Locate the cell with the specified text and output its (x, y) center coordinate. 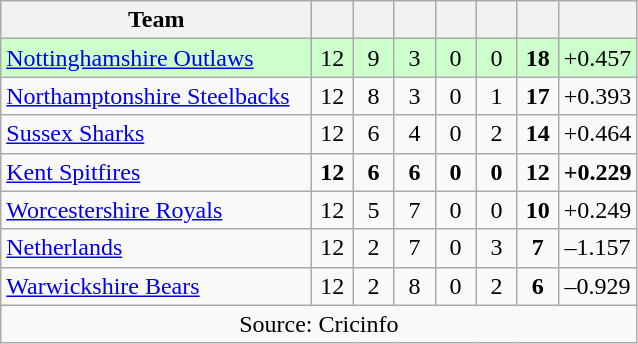
14 (538, 134)
5 (374, 210)
10 (538, 210)
4 (414, 134)
+0.464 (598, 134)
17 (538, 96)
Sussex Sharks (156, 134)
Source: Cricinfo (319, 324)
Netherlands (156, 248)
Northamptonshire Steelbacks (156, 96)
Worcestershire Royals (156, 210)
1 (496, 96)
+0.457 (598, 58)
–1.157 (598, 248)
18 (538, 58)
Team (156, 20)
+0.393 (598, 96)
+0.249 (598, 210)
Nottinghamshire Outlaws (156, 58)
+0.229 (598, 172)
–0.929 (598, 286)
Warwickshire Bears (156, 286)
9 (374, 58)
Kent Spitfires (156, 172)
